Detect which cell encompasses the target text, then output its [X, Y] center coordinate. 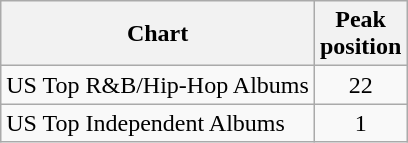
Peakposition [360, 34]
1 [360, 123]
US Top Independent Albums [158, 123]
Chart [158, 34]
22 [360, 85]
US Top R&B/Hip-Hop Albums [158, 85]
